Provide the (x, y) coordinate of the cell's center where the given text is located.  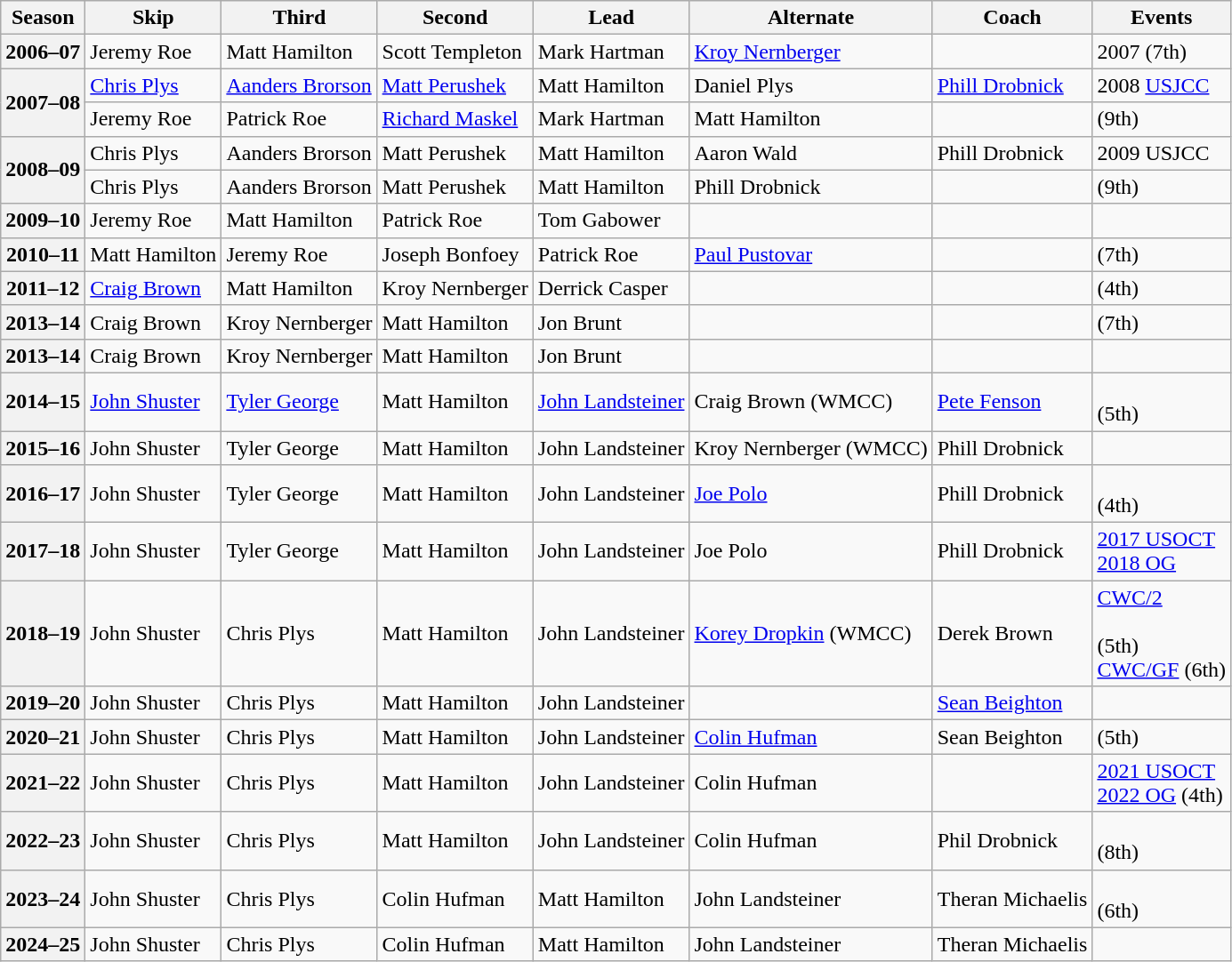
Events (1162, 18)
2008–09 (43, 170)
2009 USJCC (1162, 153)
2007 (7th) (1162, 52)
Aaron Wald (811, 153)
2017–18 (43, 551)
2022–23 (43, 841)
2010–11 (43, 254)
2017 USOCT 2018 OG (1162, 551)
2009–10 (43, 220)
2019–20 (43, 703)
2008 USJCC (1162, 85)
Second (455, 18)
2023–24 (43, 898)
Alternate (811, 18)
Joseph Bonfoey (455, 254)
Season (43, 18)
2020–21 (43, 737)
2011–12 (43, 288)
Derek Brown (1012, 633)
Tom Gabower (611, 220)
Pete Fenson (1012, 402)
2018–19 (43, 633)
Derrick Casper (611, 288)
2006–07 (43, 52)
2024–25 (43, 944)
Daniel Plys (811, 85)
2014–15 (43, 402)
(8th) (1162, 841)
Third (299, 18)
Phil Drobnick (1012, 841)
Craig Brown (WMCC) (811, 402)
Lead (611, 18)
Kroy Nernberger (WMCC) (811, 447)
2021–22 (43, 782)
2016–17 (43, 494)
(6th) (1162, 898)
Skip (153, 18)
Paul Pustovar (811, 254)
Coach (1012, 18)
2015–16 (43, 447)
CWC/2 (5th)CWC/GF (6th) (1162, 633)
Scott Templeton (455, 52)
Korey Dropkin (WMCC) (811, 633)
Richard Maskel (455, 119)
2021 USOCT 2022 OG (4th) (1162, 782)
2007–08 (43, 102)
